Extract the (X, Y) coordinate from the center of the cell holding the provided text.  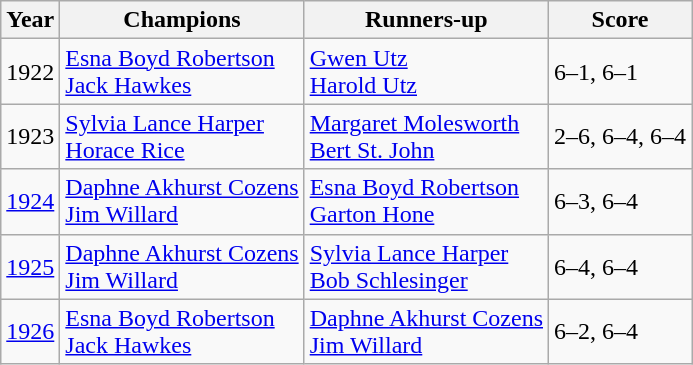
Esna Boyd Robertson Garton Hone (426, 202)
6–3, 6–4 (620, 202)
1923 (30, 136)
1924 (30, 202)
Score (620, 20)
Sylvia Lance Harper Horace Rice (182, 136)
6–4, 6–4 (620, 266)
1926 (30, 332)
Margaret Molesworth Bert St. John (426, 136)
Sylvia Lance Harper Bob Schlesinger (426, 266)
Champions (182, 20)
1925 (30, 266)
1922 (30, 72)
2–6, 6–4, 6–4 (620, 136)
6–1, 6–1 (620, 72)
Year (30, 20)
Runners-up (426, 20)
6–2, 6–4 (620, 332)
Gwen Utz Harold Utz (426, 72)
